Identify which cell holds the provided text, then report its [X, Y] central coordinate. 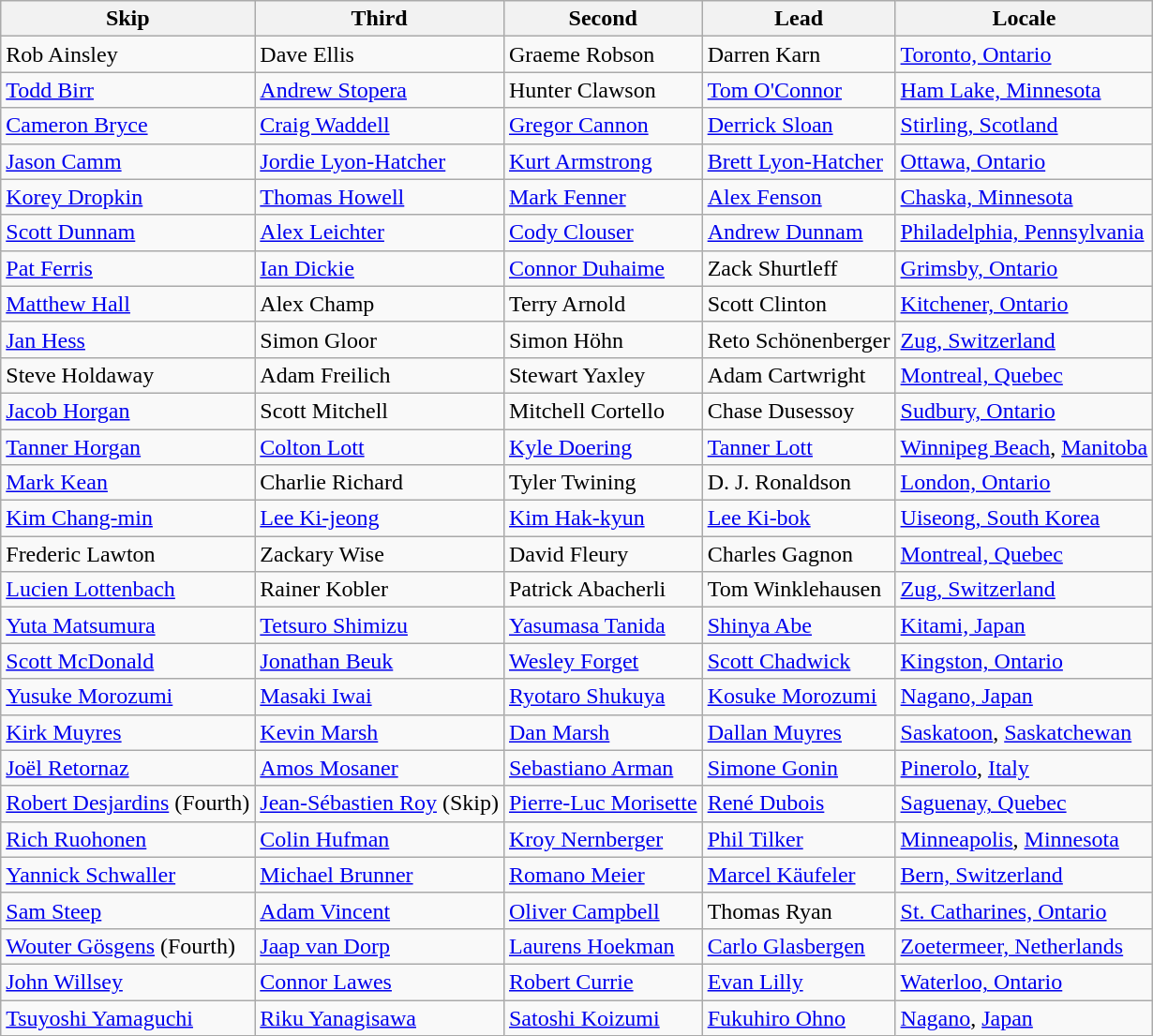
Satoshi Koizumi [603, 1017]
Dallan Muyres [799, 732]
Adam Vincent [380, 910]
Saguenay, Quebec [1024, 803]
Colin Hufman [380, 839]
Robert Desjardins (Fourth) [127, 803]
Scott Dunnam [127, 233]
Mark Fenner [603, 197]
Colton Lott [380, 447]
Patrick Abacherli [603, 590]
Pierre-Luc Morisette [603, 803]
Adam Cartwright [799, 375]
Derrick Sloan [799, 126]
Jonathan Beuk [380, 661]
Craig Waddell [380, 126]
Saskatoon, Saskatchewan [1024, 732]
Sebastiano Arman [603, 768]
Kroy Nernberger [603, 839]
Cameron Bryce [127, 126]
Gregor Cannon [603, 126]
David Fleury [603, 554]
Charlie Richard [380, 483]
Cody Clouser [603, 233]
Jacob Horgan [127, 411]
Connor Duhaime [603, 268]
Jordie Lyon-Hatcher [380, 161]
Carlo Glasbergen [799, 946]
Philadelphia, Pennsylvania [1024, 233]
Phil Tilker [799, 839]
Reto Schönenberger [799, 339]
Andrew Stopera [380, 90]
Alex Leichter [380, 233]
Lee Ki-jeong [380, 518]
Ian Dickie [380, 268]
Jan Hess [127, 339]
René Dubois [799, 803]
Scott McDonald [127, 661]
Grimsby, Ontario [1024, 268]
John Willsey [127, 982]
Zackary Wise [380, 554]
Sudbury, Ontario [1024, 411]
Rainer Kobler [380, 590]
Kevin Marsh [380, 732]
Wouter Gösgens (Fourth) [127, 946]
Fukuhiro Ohno [799, 1017]
Chase Dusessoy [799, 411]
Wesley Forget [603, 661]
Kosuke Morozumi [799, 697]
Locale [1024, 19]
Steve Holdaway [127, 375]
Chaska, Minnesota [1024, 197]
Kim Chang-min [127, 518]
Evan Lilly [799, 982]
Stewart Yaxley [603, 375]
Matthew Hall [127, 304]
Jason Camm [127, 161]
Simon Höhn [603, 339]
Dave Ellis [380, 54]
Pinerolo, Italy [1024, 768]
Darren Karn [799, 54]
Simon Gloor [380, 339]
Yuta Matsumura [127, 625]
Lead [799, 19]
Tanner Horgan [127, 447]
Brett Lyon-Hatcher [799, 161]
Skip [127, 19]
Second [603, 19]
Tom Winklehausen [799, 590]
Bern, Switzerland [1024, 875]
Andrew Dunnam [799, 233]
Graeme Robson [603, 54]
Korey Dropkin [127, 197]
Tyler Twining [603, 483]
Hunter Clawson [603, 90]
Ottawa, Ontario [1024, 161]
Minneapolis, Minnesota [1024, 839]
Thomas Ryan [799, 910]
Lee Ki-bok [799, 518]
Laurens Hoekman [603, 946]
Kim Hak-kyun [603, 518]
Rob Ainsley [127, 54]
Kitami, Japan [1024, 625]
Jean-Sébastien Roy (Skip) [380, 803]
Amos Mosaner [380, 768]
Stirling, Scotland [1024, 126]
Yasumasa Tanida [603, 625]
Kitchener, Ontario [1024, 304]
Yannick Schwaller [127, 875]
Yusuke Morozumi [127, 697]
Adam Freilich [380, 375]
Scott Mitchell [380, 411]
London, Ontario [1024, 483]
Dan Marsh [603, 732]
Mark Kean [127, 483]
Marcel Käufeler [799, 875]
Todd Birr [127, 90]
Kingston, Ontario [1024, 661]
Jaap van Dorp [380, 946]
D. J. Ronaldson [799, 483]
Waterloo, Ontario [1024, 982]
Winnipeg Beach, Manitoba [1024, 447]
Simone Gonin [799, 768]
Masaki Iwai [380, 697]
Riku Yanagisawa [380, 1017]
Robert Currie [603, 982]
Zack Shurtleff [799, 268]
Frederic Lawton [127, 554]
Kirk Muyres [127, 732]
Ryotaro Shukuya [603, 697]
St. Catharines, Ontario [1024, 910]
Terry Arnold [603, 304]
Pat Ferris [127, 268]
Rich Ruohonen [127, 839]
Charles Gagnon [799, 554]
Sam Steep [127, 910]
Scott Clinton [799, 304]
Oliver Campbell [603, 910]
Tetsuro Shimizu [380, 625]
Joël Retornaz [127, 768]
Tsuyoshi Yamaguchi [127, 1017]
Tom O'Connor [799, 90]
Alex Fenson [799, 197]
Mitchell Cortello [603, 411]
Scott Chadwick [799, 661]
Michael Brunner [380, 875]
Thomas Howell [380, 197]
Zoetermeer, Netherlands [1024, 946]
Romano Meier [603, 875]
Connor Lawes [380, 982]
Tanner Lott [799, 447]
Kurt Armstrong [603, 161]
Uiseong, South Korea [1024, 518]
Lucien Lottenbach [127, 590]
Alex Champ [380, 304]
Kyle Doering [603, 447]
Third [380, 19]
Shinya Abe [799, 625]
Ham Lake, Minnesota [1024, 90]
Toronto, Ontario [1024, 54]
